Determine the (X, Y) coordinate at the center of the cell enclosing the given text.  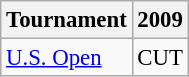
U.S. Open (66, 58)
CUT (160, 58)
2009 (160, 20)
Tournament (66, 20)
